Extract the (X, Y) coordinate from the center of the cell holding the provided text.  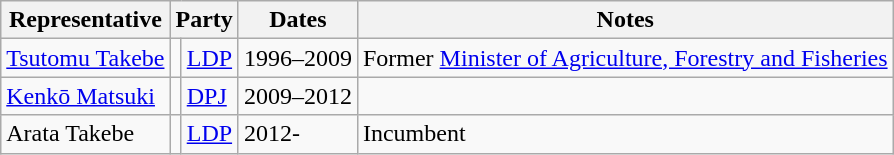
Arata Takebe (86, 134)
Notes (625, 20)
2009–2012 (298, 96)
Incumbent (625, 134)
Party (204, 20)
Kenkō Matsuki (86, 96)
Tsutomu Takebe (86, 58)
Former Minister of Agriculture, Forestry and Fisheries (625, 58)
1996–2009 (298, 58)
Representative (86, 20)
Dates (298, 20)
2012- (298, 134)
DPJ (210, 96)
